Determine the [X, Y] coordinate at the center of the cell enclosing the given text.  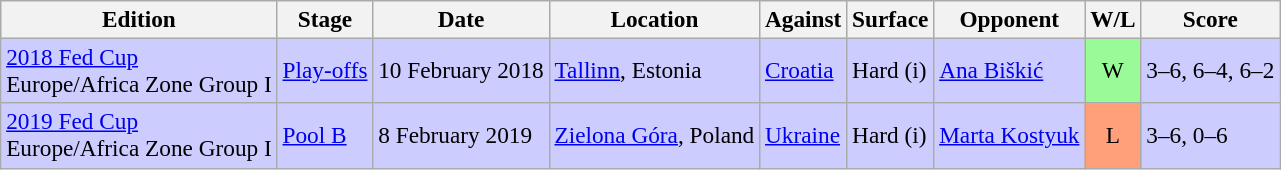
10 February 2018 [461, 70]
W [1113, 70]
Zielona Góra, Poland [654, 136]
Date [461, 19]
Score [1210, 19]
Edition [139, 19]
W/L [1113, 19]
Croatia [804, 70]
Pool B [325, 136]
Play-offs [325, 70]
3–6, 6–4, 6–2 [1210, 70]
Location [654, 19]
Surface [890, 19]
Stage [325, 19]
Marta Kostyuk [1010, 136]
Tallinn, Estonia [654, 70]
2019 Fed Cup Europe/Africa Zone Group I [139, 136]
8 February 2019 [461, 136]
Ana Biškić [1010, 70]
Opponent [1010, 19]
2018 Fed Cup Europe/Africa Zone Group I [139, 70]
3–6, 0–6 [1210, 136]
Ukraine [804, 136]
Against [804, 19]
L [1113, 136]
